Determine the [x, y] coordinate at the center of the cell enclosing the given text.  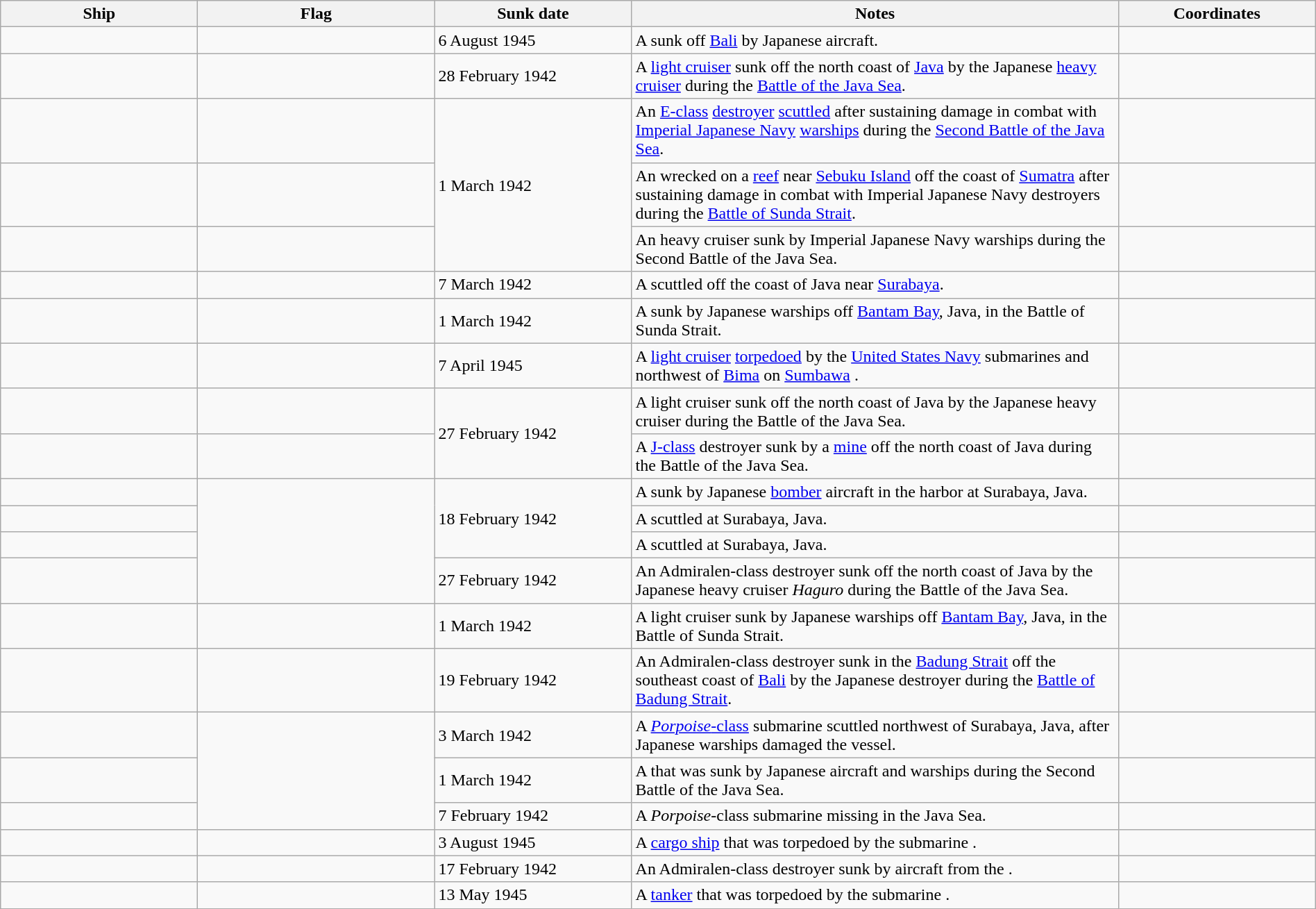
7 March 1942 [533, 285]
An Admiralen-class destroyer sunk off the north coast of Java by the Japanese heavy cruiser Haguro during the Battle of the Java Sea. [875, 581]
18 February 1942 [533, 518]
A that was sunk by Japanese aircraft and warships during the Second Battle of the Java Sea. [875, 781]
A Porpoise-class submarine scuttled northwest of Surabaya, Java, after Japanese warships damaged the vessel. [875, 735]
An Admiralen-class destroyer sunk by aircraft from the . [875, 869]
A light cruiser torpedoed by the United States Navy submarines and northwest of Bima on Sumbawa . [875, 365]
3 August 1945 [533, 842]
An E-class destroyer scuttled after sustaining damage in combat with Imperial Japanese Navy warships during the Second Battle of the Java Sea. [875, 131]
7 April 1945 [533, 365]
An heavy cruiser sunk by Imperial Japanese Navy warships during the Second Battle of the Java Sea. [875, 249]
A light cruiser sunk by Japanese warships off Bantam Bay, Java, in the Battle of Sunda Strait. [875, 626]
19 February 1942 [533, 681]
A sunk off Bali by Japanese aircraft. [875, 40]
17 February 1942 [533, 869]
A tanker that was torpedoed by the submarine . [875, 895]
13 May 1945 [533, 895]
Flag [317, 14]
Notes [875, 14]
Sunk date [533, 14]
Ship [99, 14]
A Porpoise-class submarine missing in the Java Sea. [875, 816]
Coordinates [1217, 14]
An Admiralen-class destroyer sunk in the Badung Strait off the southeast coast of Bali by the Japanese destroyer during the Battle of Badung Strait. [875, 681]
28 February 1942 [533, 76]
6 August 1945 [533, 40]
A J-class destroyer sunk by a mine off the north coast of Java during the Battle of the Java Sea. [875, 456]
3 March 1942 [533, 735]
A cargo ship that was torpedoed by the submarine . [875, 842]
A sunk by Japanese bomber aircraft in the harbor at Surabaya, Java. [875, 492]
A sunk by Japanese warships off Bantam Bay, Java, in the Battle of Sunda Strait. [875, 321]
7 February 1942 [533, 816]
A scuttled off the coast of Java near Surabaya. [875, 285]
